For the text-containing cell, return its midpoint in [x, y] coordinate format. 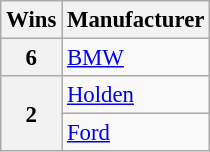
2 [32, 114]
Manufacturer [136, 20]
Ford [136, 133]
Holden [136, 95]
Wins [32, 20]
BMW [136, 58]
6 [32, 58]
